Identify which cell holds the provided text, then report its (x, y) central coordinate. 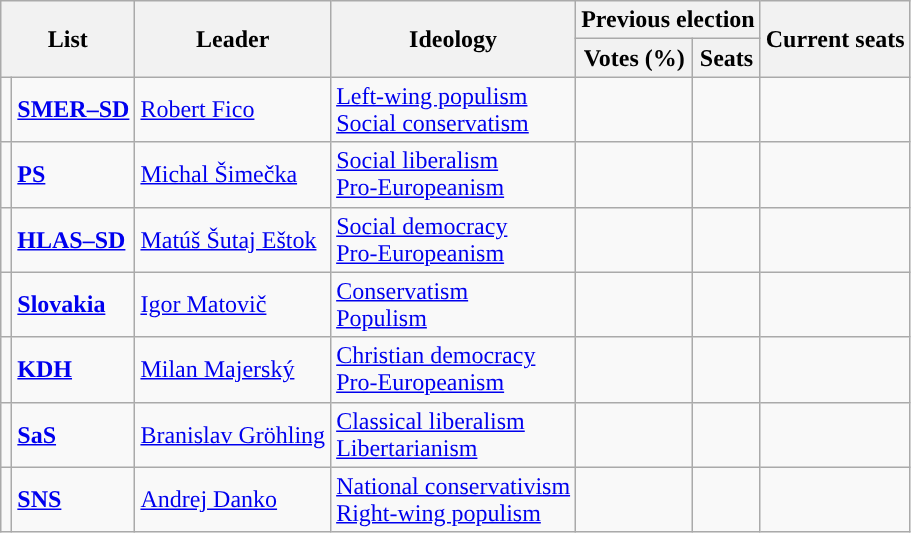
Slovakia (74, 304)
Michal Šimečka (233, 174)
Matúš Šutaj Eštok (233, 240)
Leader (233, 39)
Current seats (835, 39)
Social liberalismPro-Europeanism (454, 174)
Classical liberalismLibertarianism (454, 434)
SaS (74, 434)
Igor Matovič (233, 304)
Seats (726, 58)
ConservatismPopulism (454, 304)
National conservativismRight-wing populism (454, 500)
Social democracyPro-Europeanism (454, 240)
SMER–SD (74, 110)
Christian democracyPro-Europeanism (454, 370)
Robert Fico (233, 110)
PS (74, 174)
Left-wing populismSocial conservatism (454, 110)
Ideology (454, 39)
Andrej Danko (233, 500)
Branislav Gröhling (233, 434)
SNS (74, 500)
Votes (%) (634, 58)
List (68, 39)
HLAS–SD (74, 240)
Previous election (668, 20)
KDH (74, 370)
Milan Majerský (233, 370)
